Locate the cell with the specified text and output its [X, Y] center coordinate. 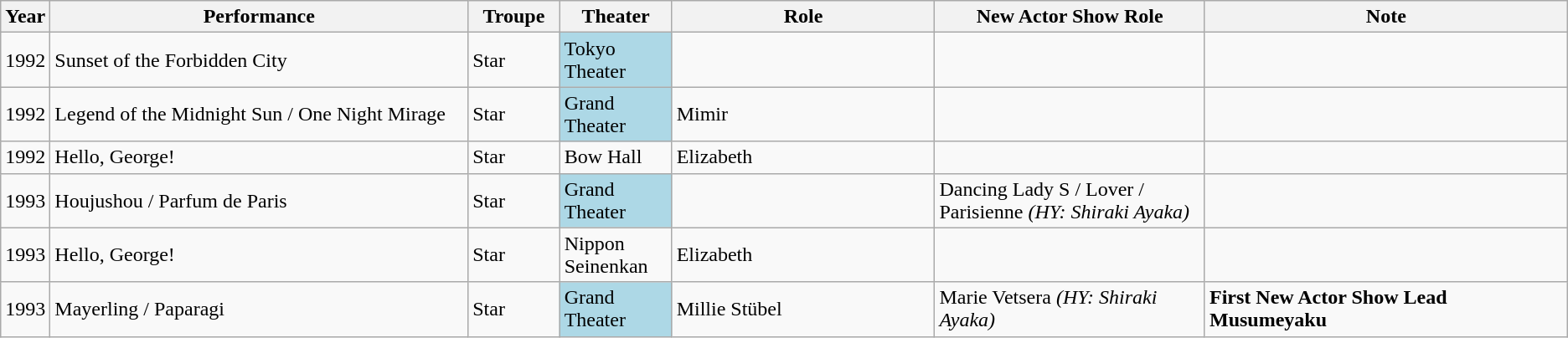
Theater [616, 17]
New Actor Show Role [1070, 17]
Bow Hall [616, 157]
Role [803, 17]
Houjushou / Parfum de Paris [260, 201]
Troupe [514, 17]
Tokyo Theater [616, 60]
Dancing Lady S / Lover / Parisienne (HY: Shiraki Ayaka) [1070, 201]
Mimir [803, 114]
Legend of the Midnight Sun / One Night Mirage [260, 114]
Performance [260, 17]
Year [25, 17]
Marie Vetsera (HY: Shiraki Ayaka) [1070, 310]
First New Actor Show Lead Musumeyaku [1385, 310]
Millie Stübel [803, 310]
Mayerling / Paparagi [260, 310]
Note [1385, 17]
Nippon Seinenkan [616, 254]
Sunset of the Forbidden City [260, 60]
